Return (x, y) of the center of cell containing provided text 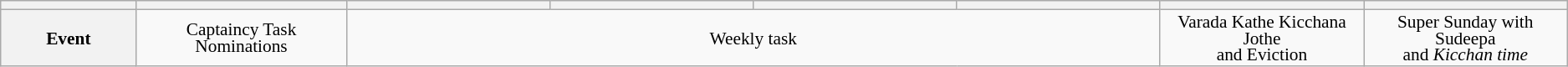
Weekly task (753, 39)
Event (69, 39)
Varada Kathe Kicchana Jothe and Eviction (1261, 39)
Captaincy TaskNominations (241, 39)
Super Sunday with Sudeepa and Kicchan time (1465, 39)
